For the text-containing cell, return its midpoint in [X, Y] coordinate format. 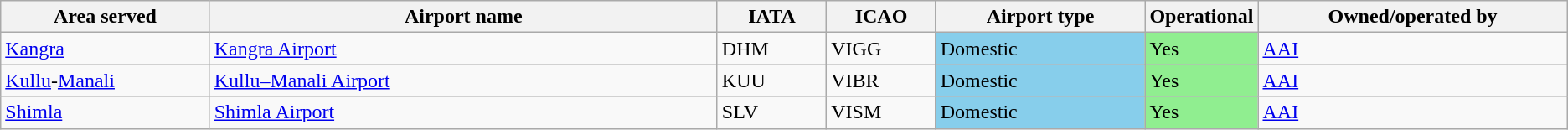
Kangra [106, 49]
Area served [106, 17]
DHM [771, 49]
SLV [771, 112]
Kangra Airport [463, 49]
Airport name [463, 17]
Kullu-Manali [106, 81]
KUU [771, 81]
Airport type [1040, 17]
IATA [771, 17]
VIGG [881, 49]
Owned/operated by [1412, 17]
VIBR [881, 81]
Kullu–Manali Airport [463, 81]
ICAO [881, 17]
Shimla [106, 112]
Shimla Airport [463, 112]
VISM [881, 112]
Operational [1201, 17]
